Locate the cell with the specified text and output its [x, y] center coordinate. 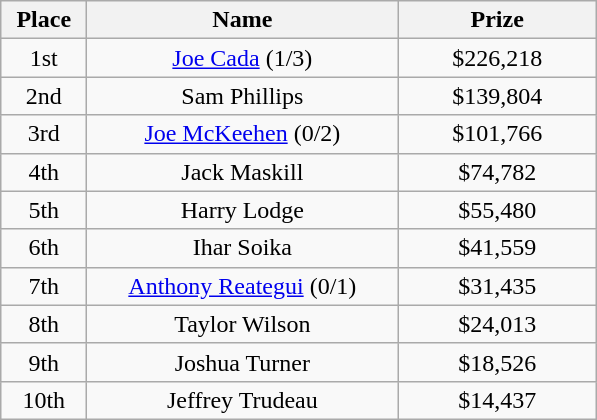
$18,526 [498, 362]
6th [44, 248]
Harry Lodge [242, 210]
$24,013 [498, 324]
Joe McKeehen (0/2) [242, 134]
Taylor Wilson [242, 324]
8th [44, 324]
Joshua Turner [242, 362]
9th [44, 362]
Jeffrey Trudeau [242, 400]
3rd [44, 134]
Anthony Reategui (0/1) [242, 286]
7th [44, 286]
$139,804 [498, 96]
Ihar Soika [242, 248]
$41,559 [498, 248]
$226,218 [498, 58]
$101,766 [498, 134]
2nd [44, 96]
Sam Phillips [242, 96]
10th [44, 400]
Prize [498, 20]
$14,437 [498, 400]
4th [44, 172]
5th [44, 210]
Name [242, 20]
$31,435 [498, 286]
1st [44, 58]
Place [44, 20]
Jack Maskill [242, 172]
Joe Cada (1/3) [242, 58]
$55,480 [498, 210]
$74,782 [498, 172]
